From the cell containing the given text, extract its center point as (X, Y) coordinate. 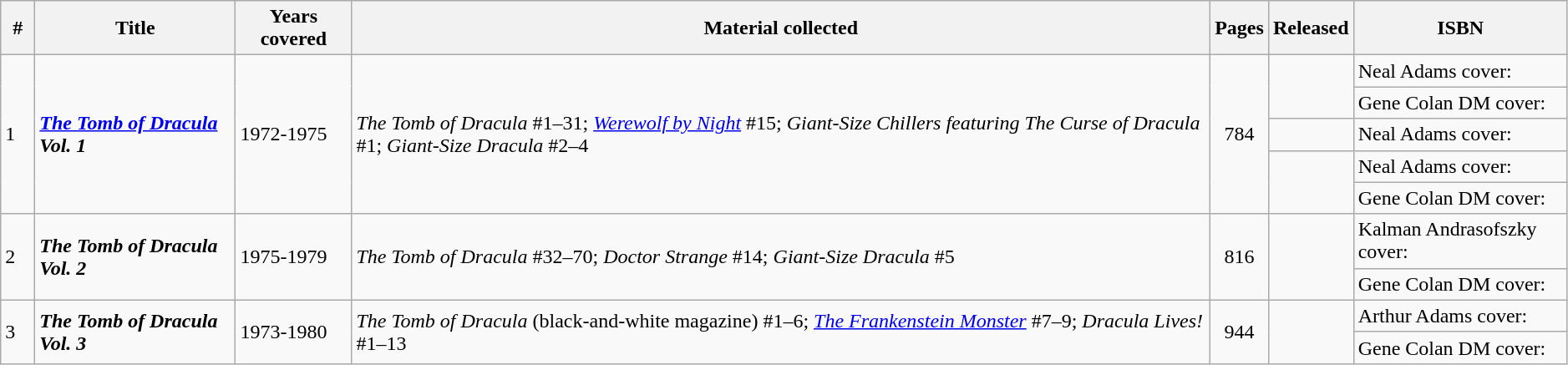
944 (1240, 332)
3 (18, 332)
The Tomb of Dracula Vol. 3 (135, 332)
Pages (1240, 28)
1973-1980 (294, 332)
784 (1240, 134)
The Tomb of Dracula Vol. 2 (135, 257)
Arthur Adams cover: (1460, 316)
Years covered (294, 28)
Title (135, 28)
# (18, 28)
The Tomb of Dracula #1–31; Werewolf by Night #15; Giant-Size Chillers featuring The Curse of Dracula #1; Giant-Size Dracula #2–4 (781, 134)
The Tomb of Dracula Vol. 1 (135, 134)
1 (18, 134)
2 (18, 257)
816 (1240, 257)
1972-1975 (294, 134)
1975-1979 (294, 257)
The Tomb of Dracula (black-and-white magazine) #1–6; The Frankenstein Monster #7–9; Dracula Lives! #1–13 (781, 332)
ISBN (1460, 28)
Kalman Andrasofszky cover: (1460, 241)
The Tomb of Dracula #32–70; Doctor Strange #14; Giant-Size Dracula #5 (781, 257)
Material collected (781, 28)
Released (1311, 28)
